Extract the (x, y) coordinate from the center of the cell holding the provided text.  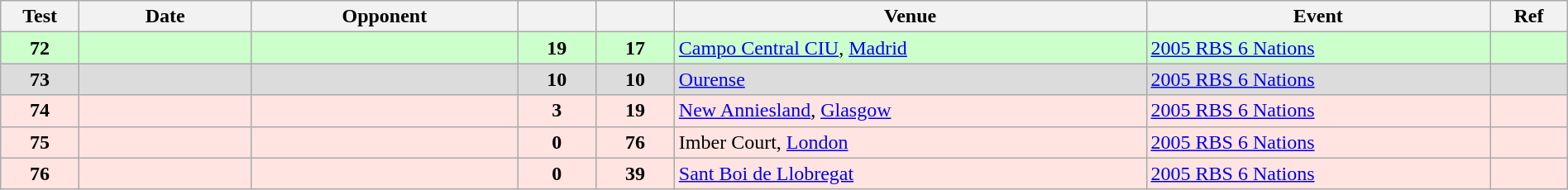
Opponent (385, 17)
75 (40, 142)
73 (40, 79)
39 (635, 173)
17 (635, 48)
72 (40, 48)
Campo Central CIU, Madrid (910, 48)
Ref (1529, 17)
Sant Boi de Llobregat (910, 173)
Ourense (910, 79)
3 (557, 111)
Imber Court, London (910, 142)
74 (40, 111)
Test (40, 17)
Event (1318, 17)
Venue (910, 17)
Date (165, 17)
New Anniesland, Glasgow (910, 111)
